Find where the given text appears and provide that cell's center as (X, Y) coordinate. 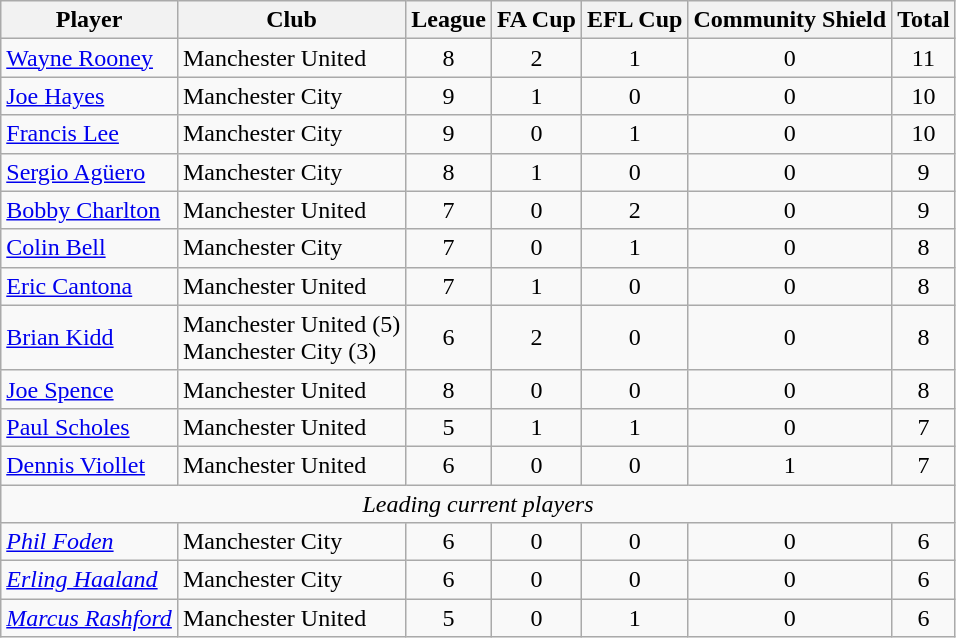
Club (291, 20)
Joe Hayes (90, 96)
FA Cup (536, 20)
Community Shield (790, 20)
Player (90, 20)
Colin Bell (90, 248)
11 (924, 58)
Leading current players (478, 503)
Manchester United (5)Manchester City (3) (291, 338)
Paul Scholes (90, 427)
Francis Lee (90, 134)
Phil Foden (90, 542)
Dennis Viollet (90, 465)
Erling Haaland (90, 580)
League (449, 20)
Joe Spence (90, 389)
Total (924, 20)
Marcus Rashford (90, 618)
Wayne Rooney (90, 58)
Bobby Charlton (90, 210)
Eric Cantona (90, 286)
Sergio Agüero (90, 172)
Brian Kidd (90, 338)
EFL Cup (634, 20)
